Return [X, Y] of the center of cell containing provided text 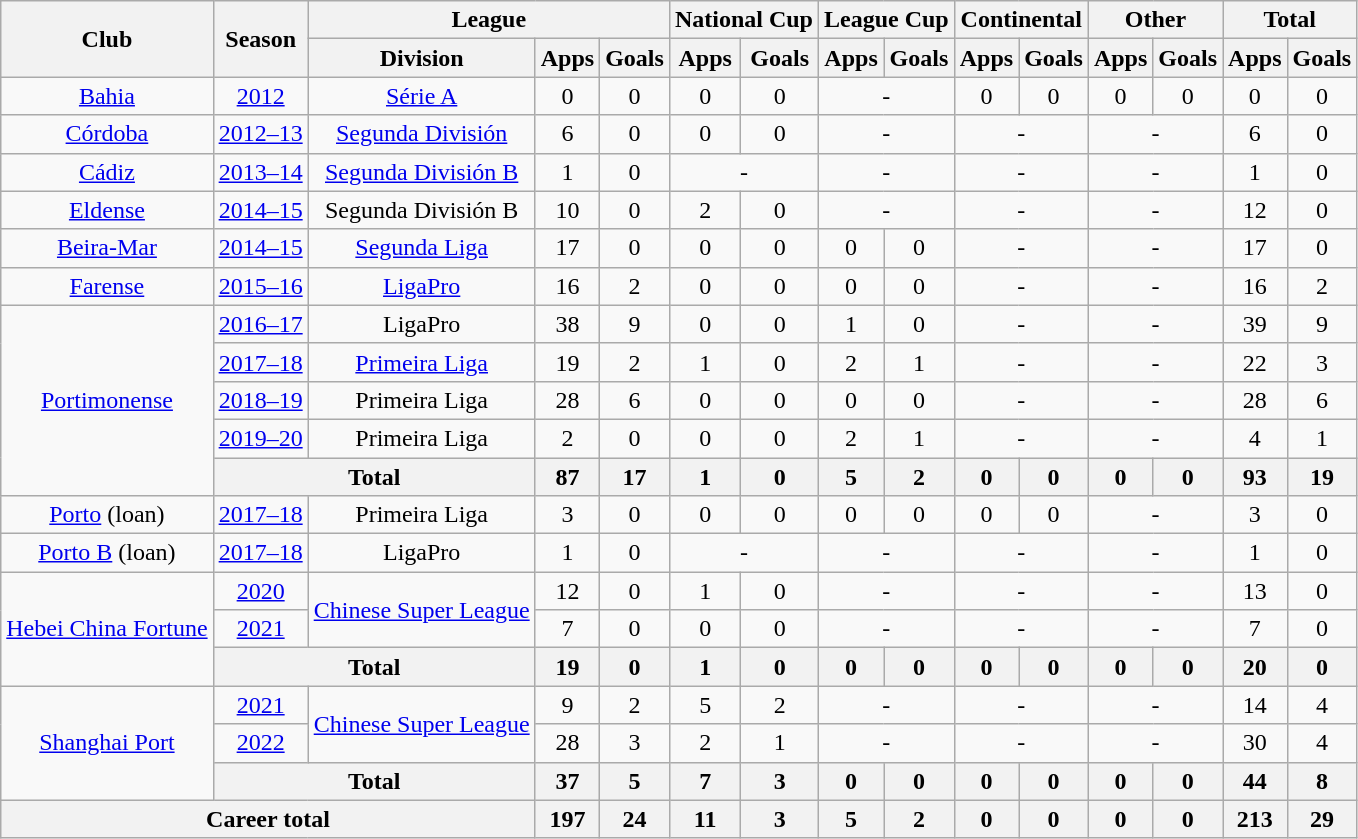
2022 [260, 743]
38 [567, 324]
Beira-Mar [107, 248]
2019–20 [260, 438]
2012–13 [260, 134]
Hebei China Fortune [107, 629]
Porto B (loan) [107, 553]
Club [107, 39]
Segunda División [422, 134]
39 [1255, 324]
Continental [1021, 20]
213 [1255, 819]
League [488, 20]
Eldense [107, 210]
Other [1155, 20]
Season [260, 39]
10 [567, 210]
2016–17 [260, 324]
National Cup [744, 20]
League Cup [886, 20]
Division [422, 58]
2012 [260, 96]
8 [1322, 781]
13 [1255, 591]
Career total [268, 819]
Córdoba [107, 134]
Bahia [107, 96]
30 [1255, 743]
22 [1255, 362]
2015–16 [260, 286]
Shanghai Port [107, 743]
14 [1255, 705]
Série A [422, 96]
Cádiz [107, 172]
Farense [107, 286]
Porto (loan) [107, 515]
20 [1255, 667]
24 [635, 819]
Segunda Liga [422, 248]
Portimonense [107, 400]
44 [1255, 781]
197 [567, 819]
2013–14 [260, 172]
37 [567, 781]
93 [1255, 477]
29 [1322, 819]
87 [567, 477]
2020 [260, 591]
2018–19 [260, 400]
11 [705, 819]
